Output the (x, y) coordinate of the center of the cell containing the given text.  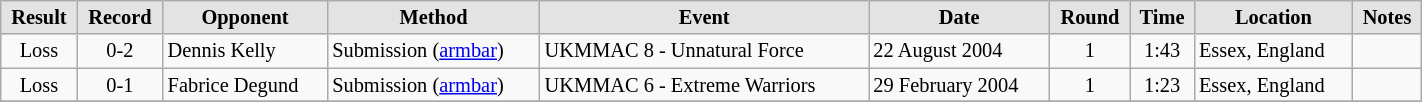
Time (1162, 17)
Notes (1388, 17)
1:43 (1162, 51)
UKMMAC 6 - Extreme Warriors (704, 85)
Round (1090, 17)
29 February 2004 (960, 85)
Result (39, 17)
Location (1274, 17)
1:23 (1162, 85)
Fabrice Degund (246, 85)
Event (704, 17)
22 August 2004 (960, 51)
0-1 (120, 85)
Dennis Kelly (246, 51)
Date (960, 17)
Record (120, 17)
0-2 (120, 51)
Opponent (246, 17)
UKMMAC 8 - Unnatural Force (704, 51)
Method (433, 17)
